Determine the (X, Y) coordinate at the center of the cell enclosing the given text.  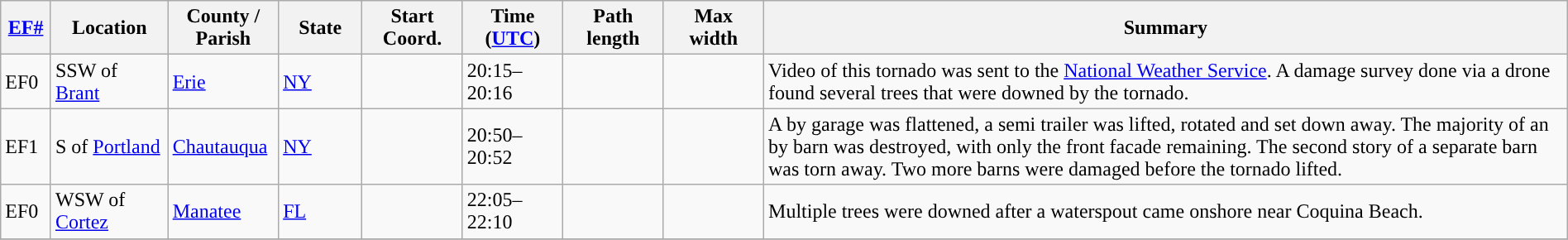
20:50–20:52 (513, 146)
Max width (713, 28)
State (321, 28)
Path length (614, 28)
Video of this tornado was sent to the National Weather Service. A damage survey done via a drone found several trees that were downed by the tornado. (1166, 81)
Chautauqua (223, 146)
Multiple trees were downed after a waterspout came onshore near Coquina Beach. (1166, 212)
Manatee (223, 212)
County / Parish (223, 28)
S of Portland (109, 146)
Time (UTC) (513, 28)
Start Coord. (412, 28)
Erie (223, 81)
SSW of Brant (109, 81)
22:05–22:10 (513, 212)
FL (321, 212)
20:15–20:16 (513, 81)
EF1 (26, 146)
Summary (1166, 28)
EF# (26, 28)
Location (109, 28)
WSW of Cortez (109, 212)
